Return [x, y] of the center of cell containing provided text 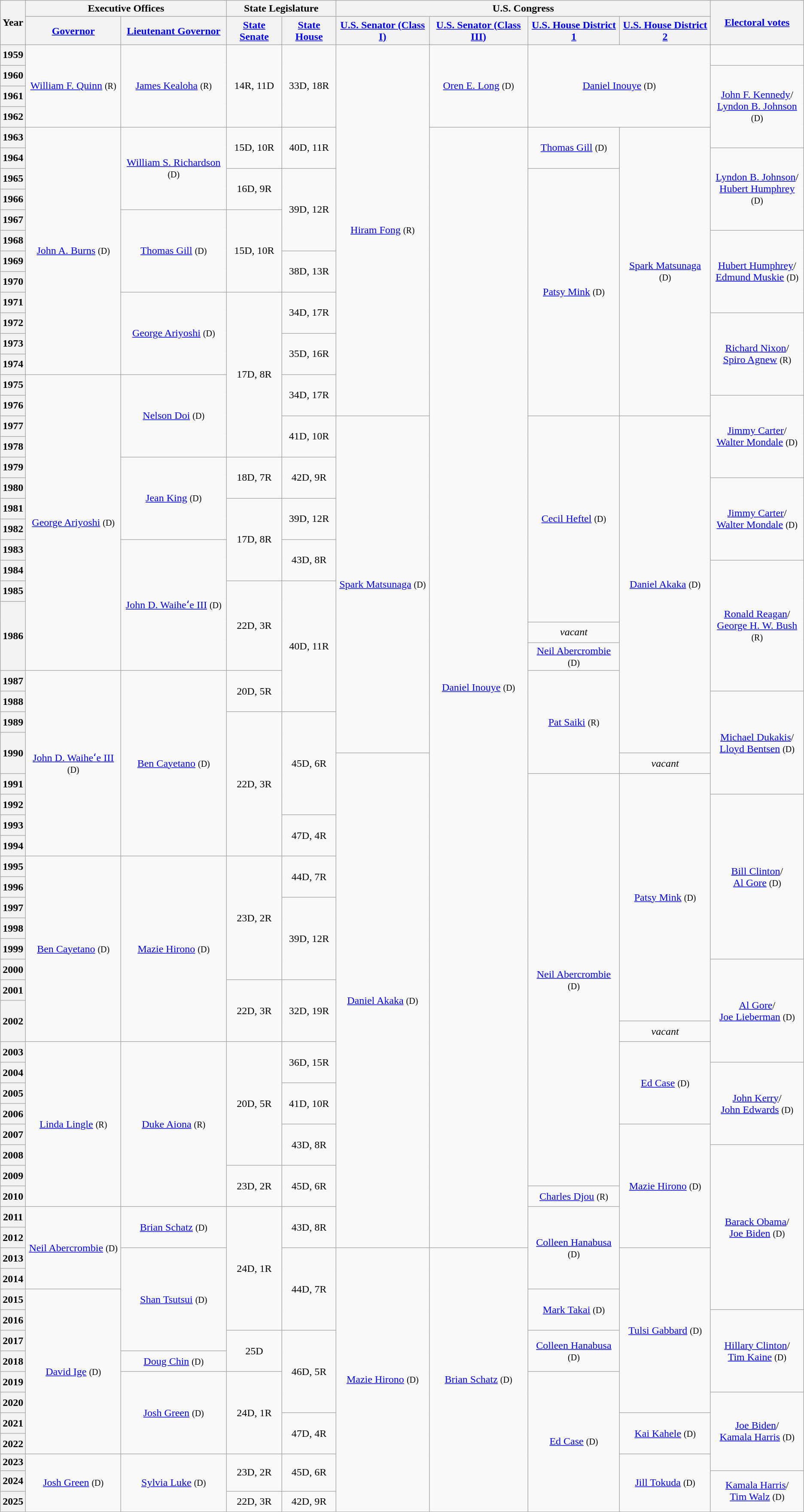
Kai Kahele (D) [665, 1433]
1960 [13, 76]
2008 [13, 1155]
2010 [13, 1196]
1988 [13, 701]
Oren E. Long (D) [478, 86]
2023 [13, 1462]
State Senate [254, 31]
2012 [13, 1238]
1972 [13, 323]
2005 [13, 1093]
Jill Tokuda (D) [665, 1483]
William F. Quinn (R) [73, 86]
James Kealoha (R) [174, 86]
State Legislature [281, 9]
Barack Obama/Joe Biden (D) [757, 1227]
2024 [13, 1481]
1969 [13, 261]
Bill Clinton/Al Gore (D) [757, 877]
2020 [13, 1402]
2013 [13, 1258]
1965 [13, 179]
1966 [13, 199]
David Ige (D) [73, 1372]
U.S. House District 2 [665, 31]
Lyndon B. Johnson/Hubert Humphrey (D) [757, 189]
1976 [13, 405]
Tulsi Gabbard (D) [665, 1330]
Hiram Fong (R) [382, 230]
1991 [13, 784]
1962 [13, 117]
1968 [13, 241]
2011 [13, 1217]
2006 [13, 1114]
Cecil Heftel (D) [574, 519]
Richard Nixon/Spiro Agnew (R) [757, 354]
Al Gore/Joe Lieberman (D) [757, 1011]
2004 [13, 1073]
2018 [13, 1361]
Linda Lingle (R) [73, 1124]
Kamala Harris/Tim Walz (D) [757, 1491]
1970 [13, 282]
John F. Kennedy/Lyndon B. Johnson (D) [757, 107]
Governor [73, 31]
1990 [13, 753]
2014 [13, 1279]
1986 [13, 636]
2003 [13, 1052]
2007 [13, 1134]
36D, 15R [309, 1062]
1987 [13, 681]
Sylvia Luke (D) [174, 1483]
1967 [13, 220]
Mark Takai (D) [574, 1310]
32D, 19R [309, 1011]
1989 [13, 722]
Nelson Doi (D) [174, 416]
1993 [13, 825]
2000 [13, 969]
1996 [13, 887]
16D, 9R [254, 189]
1982 [13, 529]
Michael Dukakis/Lloyd Bentsen (D) [757, 743]
35D, 16R [309, 354]
2009 [13, 1176]
Joe Biden/Kamala Harris (D) [757, 1431]
1978 [13, 447]
1959 [13, 55]
John Kerry/John Edwards (D) [757, 1104]
Year [13, 22]
Jean King (D) [174, 498]
U.S. Congress [523, 9]
Pat Saiki (R) [574, 722]
Shan Tsutsui (D) [174, 1299]
1979 [13, 467]
1981 [13, 509]
Lieutenant Governor [174, 31]
Executive Offices [126, 9]
2001 [13, 990]
38D, 13R [309, 271]
1973 [13, 344]
1995 [13, 866]
1975 [13, 385]
2025 [13, 1501]
State House [309, 31]
U.S. Senator (Class I) [382, 31]
John A. Burns (D) [73, 251]
2017 [13, 1341]
1994 [13, 846]
33D, 18R [309, 86]
1997 [13, 908]
1964 [13, 158]
1961 [13, 96]
Hillary Clinton/Tim Kaine (D) [757, 1351]
1974 [13, 364]
Duke Aiona (R) [174, 1124]
25D [254, 1351]
1983 [13, 550]
1963 [13, 137]
1980 [13, 488]
2002 [13, 1021]
Charles Djou (R) [574, 1196]
2016 [13, 1320]
46D, 5R [309, 1372]
1998 [13, 928]
1984 [13, 570]
1971 [13, 302]
1985 [13, 591]
2021 [13, 1423]
U.S. Senator (Class III) [478, 31]
Electoral votes [757, 22]
14R, 11D [254, 86]
Doug Chin (D) [174, 1361]
Ronald Reagan/George H. W. Bush (R) [757, 625]
William S. Richardson (D) [174, 168]
2015 [13, 1299]
Hubert Humphrey/Edmund Muskie (D) [757, 271]
2022 [13, 1444]
1977 [13, 426]
1992 [13, 805]
1999 [13, 949]
2019 [13, 1382]
18D, 7R [254, 478]
U.S. House District 1 [574, 31]
